Extract the (x, y) coordinate from the center of the cell holding the provided text.  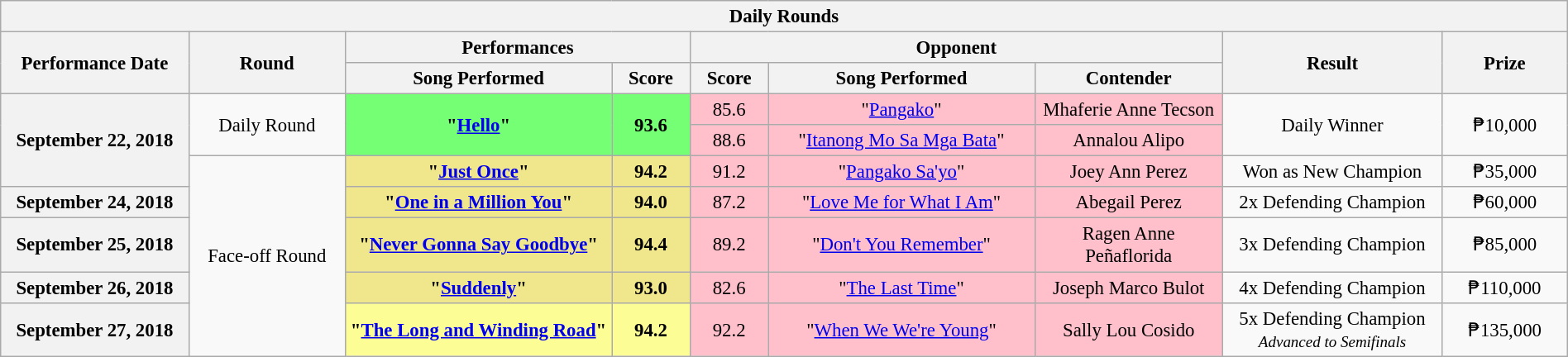
"Love Me for What I Am" (901, 202)
₱60,000 (1505, 202)
85.6 (729, 110)
Prize (1505, 63)
Sally Lou Cosido (1128, 329)
87.2 (729, 202)
4x Defending Champion (1331, 288)
Joseph Marco Bulot (1128, 288)
September 27, 2018 (94, 329)
₱110,000 (1505, 288)
Performances (518, 48)
"When We We're Young" (901, 329)
"Just Once" (479, 172)
₱35,000 (1505, 172)
Ragen Anne Peñaflorida (1128, 245)
"Pangako Sa'yo" (901, 172)
"One in a Million You" (479, 202)
93.0 (652, 288)
92.2 (729, 329)
94.0 (652, 202)
94.4 (652, 245)
"Hello" (479, 126)
₱10,000 (1505, 126)
September 24, 2018 (94, 202)
₱85,000 (1505, 245)
Abegail Perez (1128, 202)
Result (1331, 63)
"Suddenly" (479, 288)
88.6 (729, 140)
91.2 (729, 172)
September 22, 2018 (94, 140)
5x Defending ChampionAdvanced to Semifinals (1331, 329)
Annalou Alipo (1128, 140)
Mhaferie Anne Tecson (1128, 110)
"The Last Time" (901, 288)
Won as New Champion (1331, 172)
Face-off Round (266, 256)
"The Long and Winding Road" (479, 329)
93.6 (652, 126)
Daily Round (266, 126)
September 25, 2018 (94, 245)
Opponent (956, 48)
Round (266, 63)
"Pangako" (901, 110)
89.2 (729, 245)
Contender (1128, 79)
"Don't You Remember" (901, 245)
Daily Winner (1331, 126)
₱135,000 (1505, 329)
Daily Rounds (784, 17)
Performance Date (94, 63)
"Never Gonna Say Goodbye" (479, 245)
"Itanong Mo Sa Mga Bata" (901, 140)
2x Defending Champion (1331, 202)
September 26, 2018 (94, 288)
3x Defending Champion (1331, 245)
82.6 (729, 288)
Joey Ann Perez (1128, 172)
